Extract the (X, Y) coordinate from the center of the cell holding the provided text.  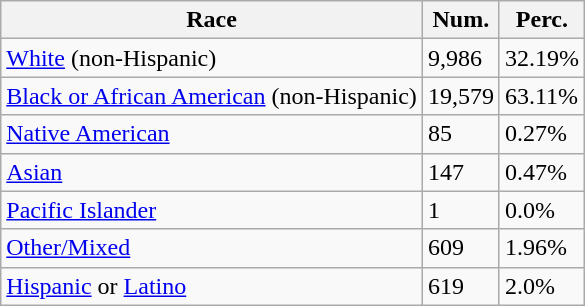
19,579 (460, 96)
1.96% (542, 248)
Black or African American (non-Hispanic) (212, 96)
147 (460, 172)
Num. (460, 20)
0.27% (542, 134)
Perc. (542, 20)
0.0% (542, 210)
85 (460, 134)
63.11% (542, 96)
0.47% (542, 172)
Race (212, 20)
1 (460, 210)
9,986 (460, 58)
Pacific Islander (212, 210)
619 (460, 286)
Hispanic or Latino (212, 286)
Native American (212, 134)
2.0% (542, 286)
Other/Mixed (212, 248)
White (non-Hispanic) (212, 58)
Asian (212, 172)
32.19% (542, 58)
609 (460, 248)
